Locate the cell with the specified text and output its [X, Y] center coordinate. 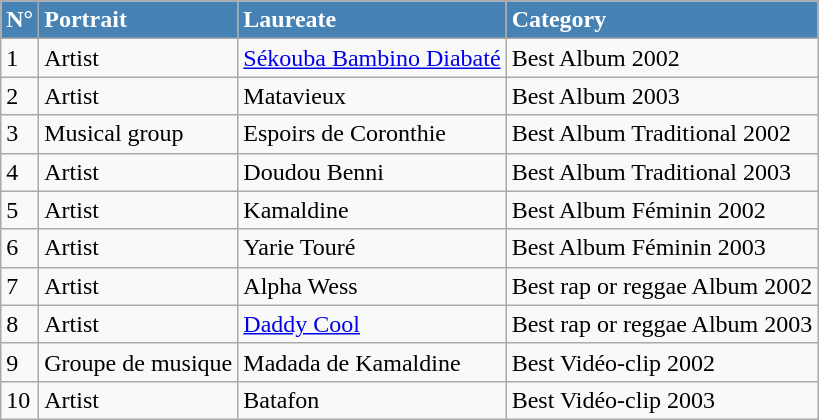
2 [20, 96]
10 [20, 400]
Espoirs de Coronthie [372, 134]
5 [20, 210]
Yarie Touré [372, 248]
Portrait [138, 20]
Best Album Féminin 2002 [662, 210]
Laureate [372, 20]
Groupe de musique [138, 362]
Best rap or reggae Album 2003 [662, 324]
Best Album Traditional 2002 [662, 134]
1 [20, 58]
Best Vidéo-clip 2003 [662, 400]
Best Album 2002 [662, 58]
Category [662, 20]
7 [20, 286]
Madada de Kamaldine [372, 362]
Daddy Cool [372, 324]
Sékouba Bambino Diabaté [372, 58]
N° [20, 20]
Best rap or reggae Album 2002 [662, 286]
8 [20, 324]
Doudou Benni [372, 172]
Musical group [138, 134]
9 [20, 362]
Matavieux [372, 96]
6 [20, 248]
Kamaldine [372, 210]
4 [20, 172]
Best Album Traditional 2003 [662, 172]
Best Vidéo-clip 2002 [662, 362]
Batafon [372, 400]
Best Album 2003 [662, 96]
Best Album Féminin 2003 [662, 248]
Alpha Wess [372, 286]
3 [20, 134]
